Pinpoint the cell where the given text exists, returning its (x, y) midpoint coordinate. 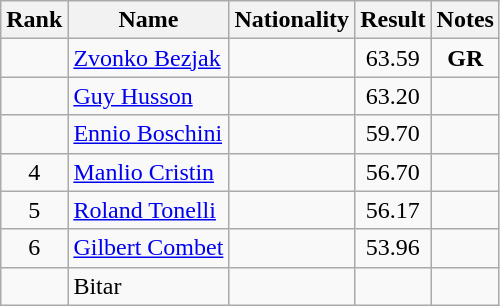
6 (34, 248)
63.59 (393, 58)
Guy Husson (148, 96)
59.70 (393, 134)
Notes (465, 20)
Rank (34, 20)
Ennio Boschini (148, 134)
Bitar (148, 286)
Manlio Cristin (148, 172)
Result (393, 20)
Name (148, 20)
GR (465, 58)
Nationality (292, 20)
Zvonko Bezjak (148, 58)
5 (34, 210)
Gilbert Combet (148, 248)
63.20 (393, 96)
56.17 (393, 210)
4 (34, 172)
53.96 (393, 248)
56.70 (393, 172)
Roland Tonelli (148, 210)
